Extract the [X, Y] coordinate from the center of the cell holding the provided text.  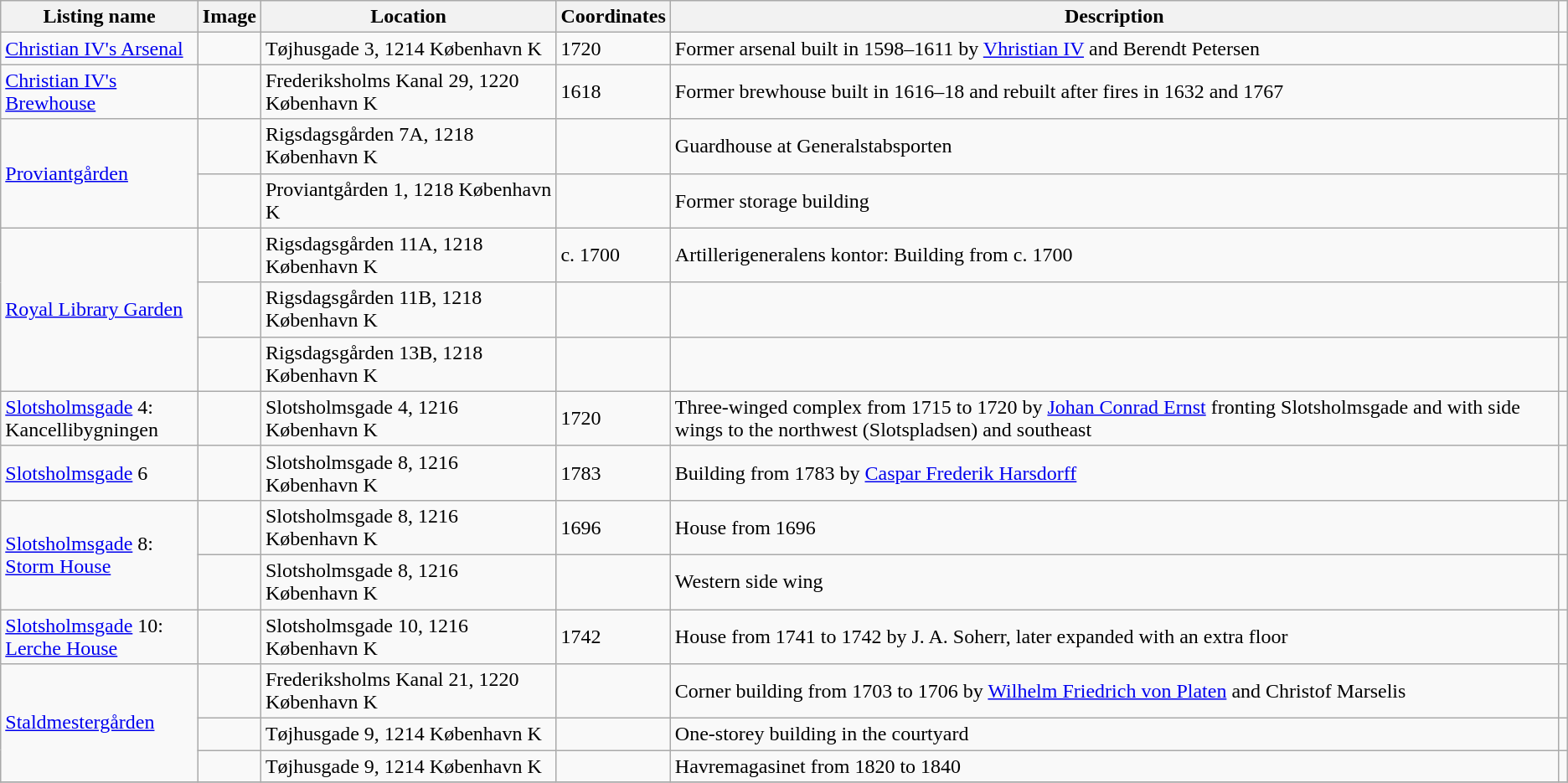
1742 [613, 636]
Slotsholmsgade 10:Lerche House [100, 636]
Rigsdagsgården 11B, 1218 København K [409, 310]
Coordinates [613, 17]
Slotsholmsgade 4:Kancellibygningen [100, 419]
Artillerigeneralens kontor: Building from c. 1700 [1114, 255]
Proviantgården 1, 1218 København K [409, 201]
1783 [613, 472]
One-storey building in the courtyard [1114, 734]
Staldmestergården [100, 724]
Rigsdagsgården 7A, 1218 København K [409, 146]
Tøjhusgade 3, 1214 København K [409, 49]
1618 [613, 92]
Former storage building [1114, 201]
House from 1741 to 1742 by J. A. Soherr, later expanded with an extra floor [1114, 636]
Slotsholmsgade 6 [100, 472]
Proviantgården [100, 173]
Former arsenal built in 1598–1611 by Vhristian IV and Berendt Petersen [1114, 49]
1696 [613, 528]
Christian IV's Arsenal [100, 49]
Christian IV's Brewhouse [100, 92]
Slotsholmsgade 8: Storm House [100, 554]
Slotsholmsgade 4, 1216 København K [409, 419]
Rigsdagsgården 13B, 1218 København K [409, 363]
Corner building from 1703 to 1706 by Wilhelm Friedrich von Platen and Christof Marselis [1114, 692]
Guardhouse at Generalstabsporten [1114, 146]
Frederiksholms Kanal 21, 1220 København K [409, 692]
Rigsdagsgården 11A, 1218 København K [409, 255]
Building from 1783 by Caspar Frederik Harsdorff [1114, 472]
Frederiksholms Kanal 29, 1220 København K [409, 92]
Havremagasinet from 1820 to 1840 [1114, 766]
Description [1114, 17]
c. 1700 [613, 255]
Slotsholmsgade 10, 1216 København K [409, 636]
Western side wing [1114, 581]
House from 1696 [1114, 528]
Royal Library Garden [100, 310]
Image [230, 17]
Listing name [100, 17]
Location [409, 17]
Former brewhouse built in 1616–18 and rebuilt after fires in 1632 and 1767 [1114, 92]
